Extract the (X, Y) coordinate from the center of the cell holding the provided text.  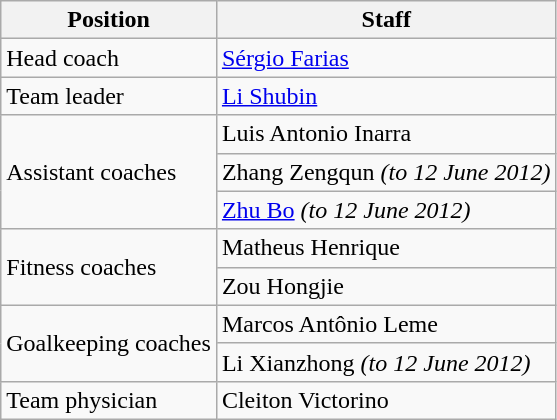
Zhang Zengqun (to 12 June 2012) (386, 172)
Goalkeeping coaches (109, 343)
Luis Antonio Inarra (386, 134)
Staff (386, 20)
Li Shubin (386, 96)
Team physician (109, 400)
Zhu Bo (to 12 June 2012) (386, 210)
Assistant coaches (109, 172)
Sérgio Farias (386, 58)
Cleiton Victorino (386, 400)
Position (109, 20)
Marcos Antônio Leme (386, 324)
Matheus Henrique (386, 248)
Fitness coaches (109, 267)
Li Xianzhong (to 12 June 2012) (386, 362)
Zou Hongjie (386, 286)
Head coach (109, 58)
Team leader (109, 96)
